Return the [X, Y] coordinate for the center point of the cell that contains the specified text.  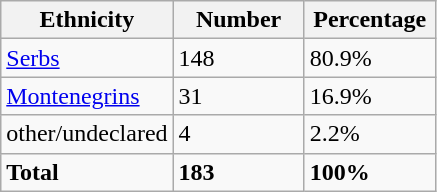
80.9% [370, 58]
31 [238, 96]
4 [238, 134]
Number [238, 20]
Ethnicity [87, 20]
Percentage [370, 20]
148 [238, 58]
Total [87, 172]
16.9% [370, 96]
Montenegrins [87, 96]
Serbs [87, 58]
100% [370, 172]
183 [238, 172]
2.2% [370, 134]
other/undeclared [87, 134]
